Search for the cell housing the specified text and yield its (X, Y) center coordinate. 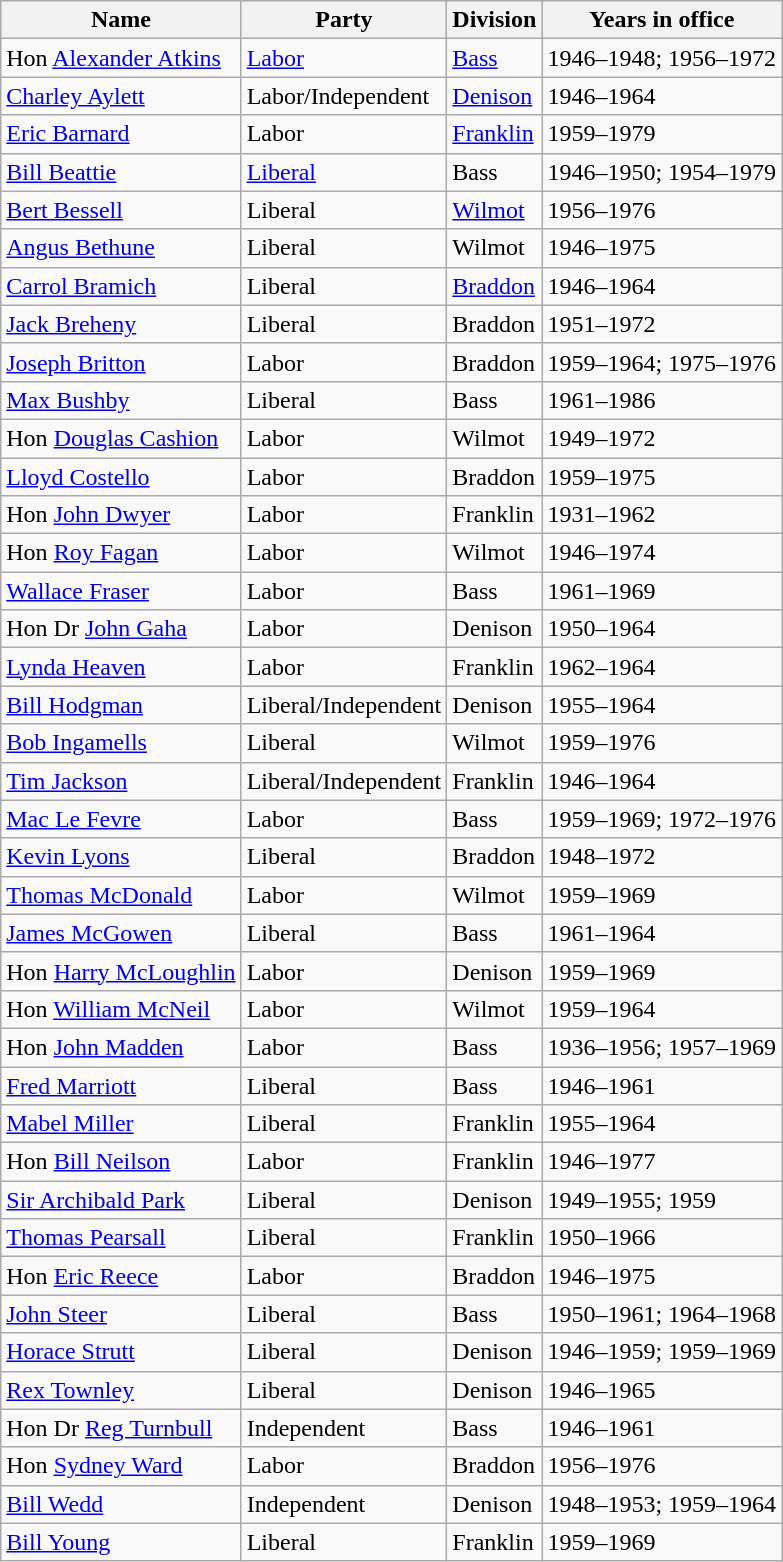
Hon Sydney Ward (121, 1466)
Hon Harry McLoughlin (121, 971)
1961–1986 (662, 400)
Tim Jackson (121, 781)
Hon Douglas Cashion (121, 438)
Bill Young (121, 1542)
Sir Archibald Park (121, 1200)
Hon Bill Neilson (121, 1162)
Hon Dr Reg Turnbull (121, 1428)
Charley Aylett (121, 96)
Hon Alexander Atkins (121, 58)
Kevin Lyons (121, 857)
1936–1956; 1957–1969 (662, 1047)
Hon William McNeil (121, 1009)
Hon John Madden (121, 1047)
Hon John Dwyer (121, 515)
1961–1969 (662, 591)
1950–1966 (662, 1238)
Bob Ingamells (121, 743)
1959–1975 (662, 477)
1946–1948; 1956–1972 (662, 58)
Years in office (662, 20)
Eric Barnard (121, 134)
Thomas McDonald (121, 895)
Labor/Independent (344, 96)
Lloyd Costello (121, 477)
Rex Townley (121, 1390)
Hon Eric Reece (121, 1276)
Mac Le Fevre (121, 819)
1959–1979 (662, 134)
1950–1964 (662, 629)
1951–1972 (662, 324)
1950–1961; 1964–1968 (662, 1314)
James McGowen (121, 933)
Division (494, 20)
1946–1950; 1954–1979 (662, 172)
1946–1977 (662, 1162)
Bill Wedd (121, 1504)
1949–1955; 1959 (662, 1200)
Angus Bethune (121, 248)
1948–1972 (662, 857)
Carrol Bramich (121, 286)
John Steer (121, 1314)
Joseph Britton (121, 362)
Name (121, 20)
Hon Roy Fagan (121, 553)
1959–1969; 1972–1976 (662, 819)
1946–1974 (662, 553)
Max Bushby (121, 400)
Jack Breheny (121, 324)
1946–1965 (662, 1390)
1931–1962 (662, 515)
Horace Strutt (121, 1352)
1959–1976 (662, 743)
Thomas Pearsall (121, 1238)
1959–1964 (662, 1009)
Party (344, 20)
Lynda Heaven (121, 667)
Mabel Miller (121, 1124)
Wallace Fraser (121, 591)
Bill Hodgman (121, 705)
Fred Marriott (121, 1085)
Bert Bessell (121, 210)
1959–1964; 1975–1976 (662, 362)
1948–1953; 1959–1964 (662, 1504)
1961–1964 (662, 933)
Hon Dr John Gaha (121, 629)
1949–1972 (662, 438)
1946–1959; 1959–1969 (662, 1352)
1962–1964 (662, 667)
Bill Beattie (121, 172)
